Search for the cell housing the specified text and yield its [X, Y] center coordinate. 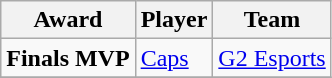
Finals MVP [68, 58]
Award [68, 20]
Player [174, 20]
G2 Esports [272, 58]
Caps [174, 58]
Team [272, 20]
